Return the (X, Y) coordinate for the center point of the cell that contains the specified text.  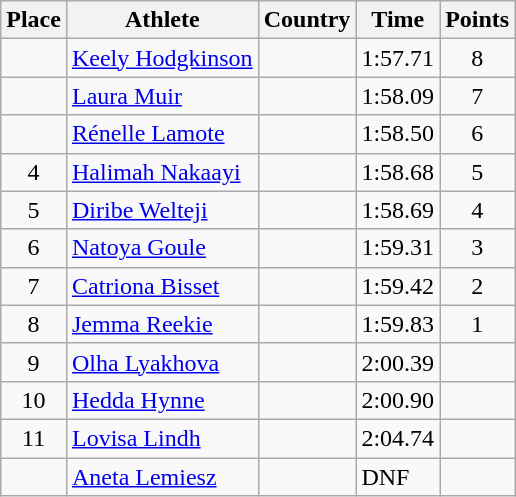
Country (307, 20)
1:58.69 (398, 210)
1:57.71 (398, 58)
Time (398, 20)
Hedda Hynne (162, 400)
Aneta Lemiesz (162, 477)
9 (34, 362)
Catriona Bisset (162, 286)
11 (34, 438)
Jemma Reekie (162, 324)
Olha Lyakhova (162, 362)
Place (34, 20)
1:58.09 (398, 96)
2 (478, 286)
10 (34, 400)
1:58.68 (398, 172)
Lovisa Lindh (162, 438)
Rénelle Lamote (162, 134)
DNF (398, 477)
1:58.50 (398, 134)
2:00.39 (398, 362)
Diribe Welteji (162, 210)
Athlete (162, 20)
1:59.31 (398, 248)
2:00.90 (398, 400)
Natoya Goule (162, 248)
Halimah Nakaayi (162, 172)
Laura Muir (162, 96)
2:04.74 (398, 438)
3 (478, 248)
1:59.42 (398, 286)
Points (478, 20)
Keely Hodgkinson (162, 58)
1:59.83 (398, 324)
1 (478, 324)
